Search for the cell housing the specified text and yield its (x, y) center coordinate. 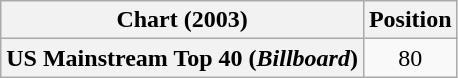
Chart (2003) (182, 20)
80 (410, 58)
US Mainstream Top 40 (Billboard) (182, 58)
Position (410, 20)
